From the cell containing the given text, extract its center point as [x, y] coordinate. 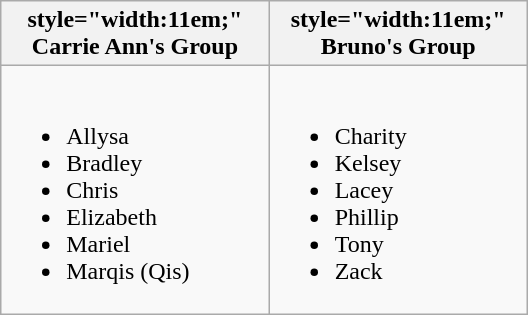
AllysaBradleyChrisElizabethMarielMarqis (Qis) [135, 190]
CharityKelseyLaceyPhillipTonyZack [398, 190]
style="width:11em;" Bruno's Group [398, 34]
style="width:11em;" Carrie Ann's Group [135, 34]
